Output the [X, Y] coordinate of the center of the cell containing the given text.  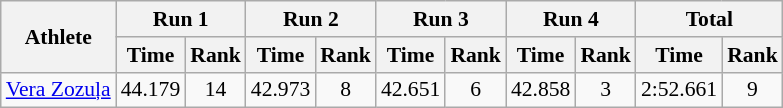
44.179 [150, 90]
42.651 [410, 90]
6 [476, 90]
Run 1 [181, 19]
Run 4 [571, 19]
9 [752, 90]
14 [216, 90]
42.858 [540, 90]
Run 2 [311, 19]
Run 3 [441, 19]
2:52.661 [679, 90]
3 [606, 90]
8 [346, 90]
Vera Zozuļa [58, 90]
Athlete [58, 36]
Total [710, 19]
42.973 [280, 90]
